Return (x, y) of the center of cell containing provided text 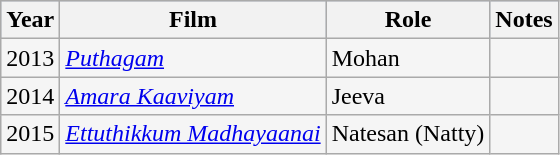
Natesan (Natty) (408, 134)
2015 (30, 134)
Notes (524, 20)
Puthagam (193, 58)
Role (408, 20)
Ettuthikkum Madhayaanai (193, 134)
Amara Kaaviyam (193, 96)
Film (193, 20)
Mohan (408, 58)
Jeeva (408, 96)
2013 (30, 58)
2014 (30, 96)
Year (30, 20)
